Provide the [x, y] coordinate of the cell's center where the given text is located.  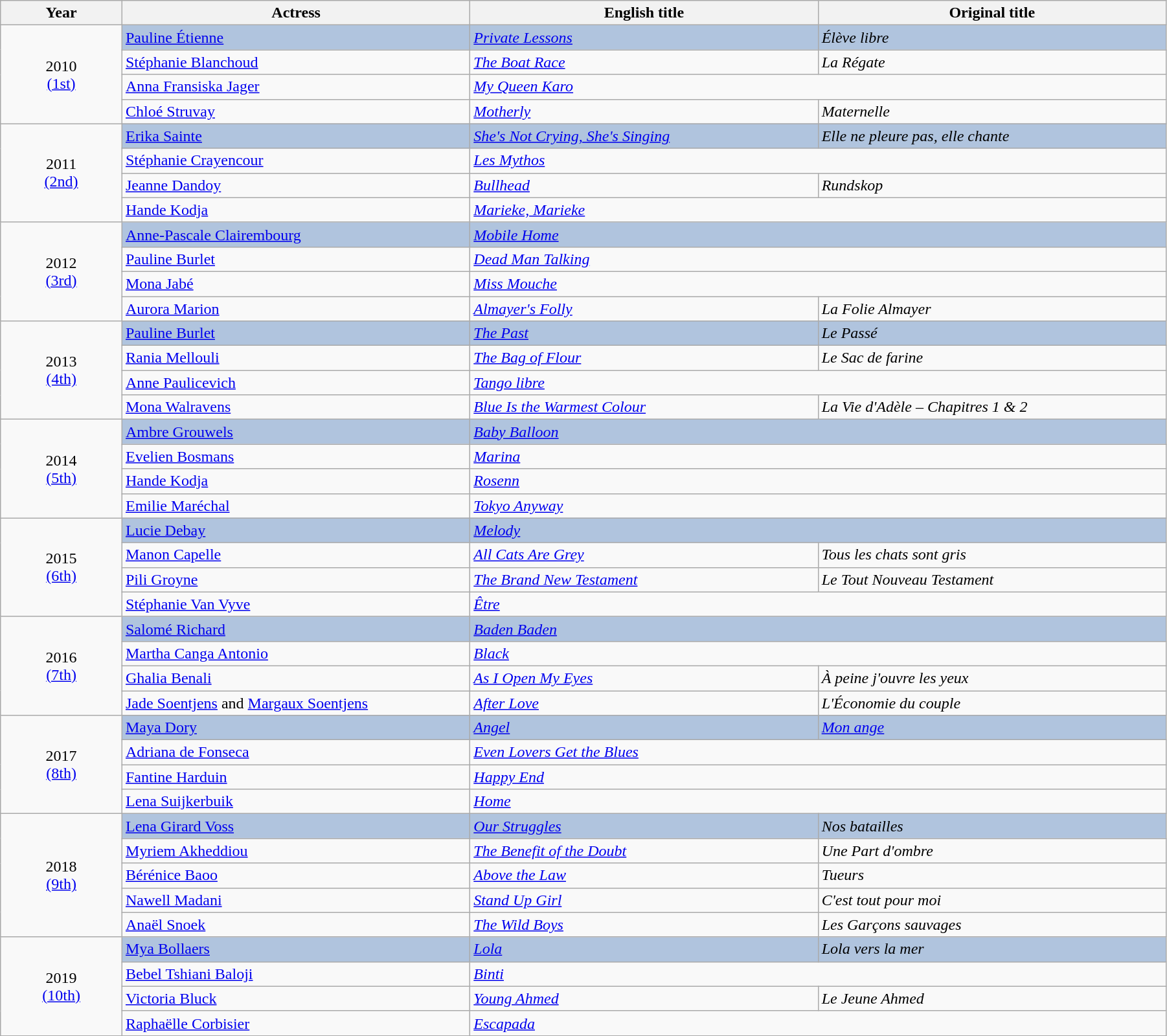
Happy End [819, 777]
Ghalia Benali [295, 678]
Mon ange [992, 728]
Elle ne pleure pas, elle chante [992, 136]
Lena Girard Voss [295, 826]
2019(10th) [62, 986]
Black [819, 653]
Lola [644, 949]
Stéphanie Blanchoud [295, 62]
The Benefit of the Doubt [644, 851]
Nos batailles [992, 826]
Le Tout Nouveau Testament [992, 580]
Nawell Madani [295, 900]
Maya Dory [295, 728]
Les Mythos [819, 161]
Bullhead [644, 185]
Victoria Bluck [295, 998]
Baden Baden [819, 629]
Angel [644, 728]
Élève libre [992, 38]
She's Not Crying, She's Singing [644, 136]
La Folie Almayer [992, 309]
Stéphanie Crayencour [295, 161]
Miss Mouche [819, 284]
Les Garçons sauvages [992, 925]
2017(8th) [62, 765]
Manon Capelle [295, 555]
2013(4th) [62, 370]
Marieke, Marieke [819, 210]
The Bag of Flour [644, 358]
Almayer's Folly [644, 309]
Anaël Snoek [295, 925]
Bebel Tshiani Baloji [295, 974]
2011(2nd) [62, 173]
Mobile Home [819, 234]
Even Lovers Get the Blues [819, 752]
Rania Mellouli [295, 358]
Lena Suijkerbuik [295, 802]
Emilie Maréchal [295, 506]
All Cats Are Grey [644, 555]
Salomé Richard [295, 629]
Adriana de Fonseca [295, 752]
2018(9th) [62, 875]
Pili Groyne [295, 580]
Myriem Akheddiou [295, 851]
Fantine Harduin [295, 777]
As I Open My Eyes [644, 678]
Aurora Marion [295, 309]
2015(6th) [62, 567]
Martha Canga Antonio [295, 653]
Marina [819, 456]
Bérénice Baoo [295, 875]
2010(1st) [62, 74]
Above the Law [644, 875]
Blue Is the Warmest Colour [644, 407]
Rosenn [819, 481]
Mona Walravens [295, 407]
Dead Man Talking [819, 259]
The Brand New Testament [644, 580]
Mona Jabé [295, 284]
2016(7th) [62, 666]
Anna Fransiska Jager [295, 87]
Escapada [819, 1023]
Year [62, 13]
L'Économie du couple [992, 703]
Tous les chats sont gris [992, 555]
Home [819, 802]
Chloé Struvay [295, 111]
Anne-Pascale Clairembourg [295, 234]
Pauline Étienne [295, 38]
Rundskop [992, 185]
2012(3rd) [62, 271]
Evelien Bosmans [295, 456]
Mya Bollaers [295, 949]
La Régate [992, 62]
The Wild Boys [644, 925]
Melody [819, 530]
Erika Sainte [295, 136]
Maternelle [992, 111]
The Past [644, 333]
Our Struggles [644, 826]
Tueurs [992, 875]
Anne Paulicevich [295, 383]
Lucie Debay [295, 530]
Être [819, 604]
English title [644, 13]
Lola vers la mer [992, 949]
Le Jeune Ahmed [992, 998]
La Vie d'Adèle – Chapitres 1 & 2 [992, 407]
Le Passé [992, 333]
2014(5th) [62, 469]
Tango libre [819, 383]
Motherly [644, 111]
Binti [819, 974]
C'est tout pour moi [992, 900]
Raphaëlle Corbisier [295, 1023]
Le Sac de farine [992, 358]
Jeanne Dandoy [295, 185]
Une Part d'ombre [992, 851]
Baby Balloon [819, 432]
Stéphanie Van Vyve [295, 604]
À peine j'ouvre les yeux [992, 678]
After Love [644, 703]
Original title [992, 13]
Private Lessons [644, 38]
Jade Soentjens and Margaux Soentjens [295, 703]
Actress [295, 13]
Tokyo Anyway [819, 506]
Stand Up Girl [644, 900]
My Queen Karo [819, 87]
Ambre Grouwels [295, 432]
Young Ahmed [644, 998]
The Boat Race [644, 62]
